From the cell containing the given text, extract its center point as (X, Y) coordinate. 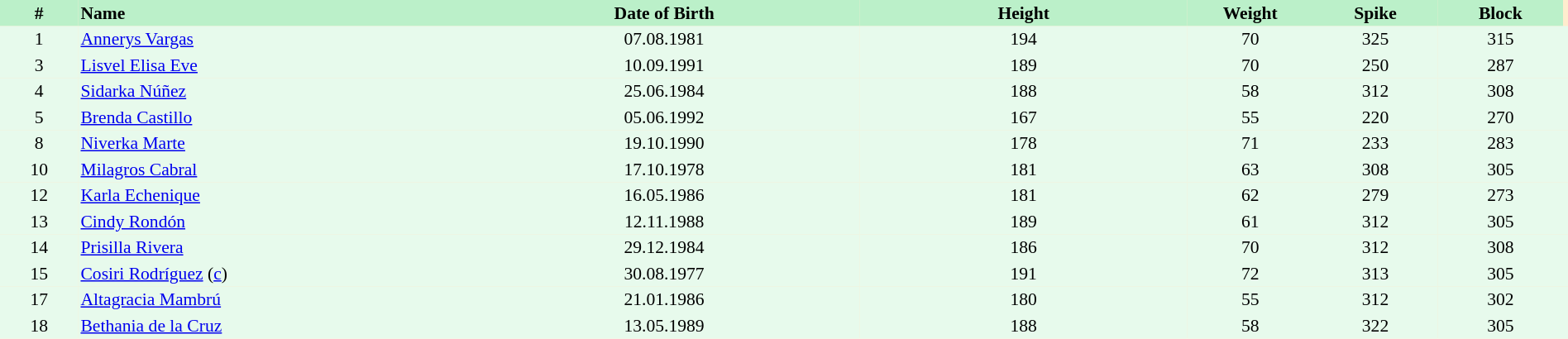
Height (1024, 13)
17.10.1978 (664, 169)
62 (1250, 195)
Cosiri Rodríguez (c) (273, 274)
Lisvel Elisa Eve (273, 65)
Brenda Castillo (273, 117)
191 (1024, 274)
Annerys Vargas (273, 40)
12 (39, 195)
Niverka Marte (273, 144)
Date of Birth (664, 13)
3 (39, 65)
13 (39, 222)
Cindy Rondón (273, 222)
322 (1374, 326)
61 (1250, 222)
279 (1374, 195)
180 (1024, 299)
8 (39, 144)
315 (1500, 40)
Prisilla Rivera (273, 248)
12.11.1988 (664, 222)
167 (1024, 117)
233 (1374, 144)
313 (1374, 274)
302 (1500, 299)
Milagros Cabral (273, 169)
29.12.1984 (664, 248)
14 (39, 248)
194 (1024, 40)
Name (273, 13)
# (39, 13)
178 (1024, 144)
71 (1250, 144)
Weight (1250, 13)
25.06.1984 (664, 91)
Karla Echenique (273, 195)
30.08.1977 (664, 274)
05.06.1992 (664, 117)
Bethania de la Cruz (273, 326)
220 (1374, 117)
5 (39, 117)
250 (1374, 65)
16.05.1986 (664, 195)
4 (39, 91)
18 (39, 326)
17 (39, 299)
270 (1500, 117)
72 (1250, 274)
186 (1024, 248)
10.09.1991 (664, 65)
325 (1374, 40)
1 (39, 40)
287 (1500, 65)
63 (1250, 169)
21.01.1986 (664, 299)
Spike (1374, 13)
283 (1500, 144)
19.10.1990 (664, 144)
15 (39, 274)
Altagracia Mambrú (273, 299)
Sidarka Núñez (273, 91)
Block (1500, 13)
10 (39, 169)
273 (1500, 195)
13.05.1989 (664, 326)
07.08.1981 (664, 40)
